Find where the given text appears and provide that cell's center as [X, Y] coordinate. 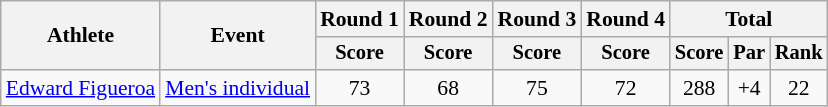
Event [238, 36]
Round 4 [626, 19]
+4 [749, 88]
288 [699, 88]
Athlete [80, 36]
Round 2 [448, 19]
Men's individual [238, 88]
Round 3 [538, 19]
Rank [799, 54]
68 [448, 88]
75 [538, 88]
72 [626, 88]
73 [360, 88]
Par [749, 54]
22 [799, 88]
Edward Figueroa [80, 88]
Round 1 [360, 19]
Total [749, 19]
